Identify which cell holds the provided text, then report its [X, Y] central coordinate. 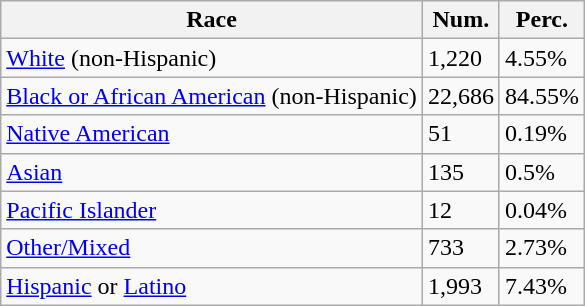
22,686 [460, 96]
733 [460, 248]
2.73% [542, 248]
Num. [460, 20]
Hispanic or Latino [212, 286]
0.19% [542, 134]
4.55% [542, 58]
1,993 [460, 286]
White (non-Hispanic) [212, 58]
Asian [212, 172]
135 [460, 172]
7.43% [542, 286]
0.5% [542, 172]
Native American [212, 134]
84.55% [542, 96]
51 [460, 134]
Perc. [542, 20]
1,220 [460, 58]
Black or African American (non-Hispanic) [212, 96]
12 [460, 210]
0.04% [542, 210]
Other/Mixed [212, 248]
Pacific Islander [212, 210]
Race [212, 20]
